Return (x, y) of the center of cell containing provided text 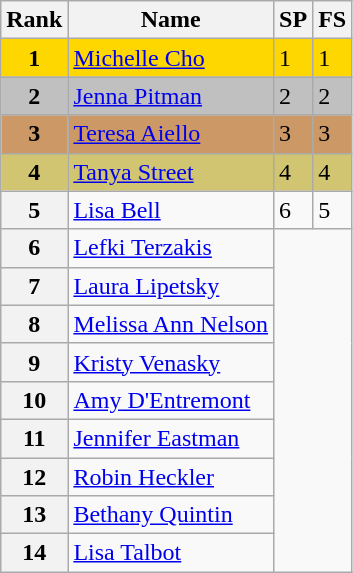
Lisa Talbot (171, 553)
SP (294, 20)
14 (34, 553)
11 (34, 438)
Jennifer Eastman (171, 438)
Amy D'Entremont (171, 400)
13 (34, 515)
Lisa Bell (171, 210)
Bethany Quintin (171, 515)
Laura Lipetsky (171, 286)
8 (34, 324)
Lefki Terzakis (171, 248)
12 (34, 477)
Tanya Street (171, 172)
9 (34, 362)
7 (34, 286)
Rank (34, 20)
Kristy Venasky (171, 362)
Teresa Aiello (171, 134)
Jenna Pitman (171, 96)
Robin Heckler (171, 477)
10 (34, 400)
Name (171, 20)
Michelle Cho (171, 58)
Melissa Ann Nelson (171, 324)
FS (332, 20)
